Identify which cell holds the provided text, then report its (x, y) central coordinate. 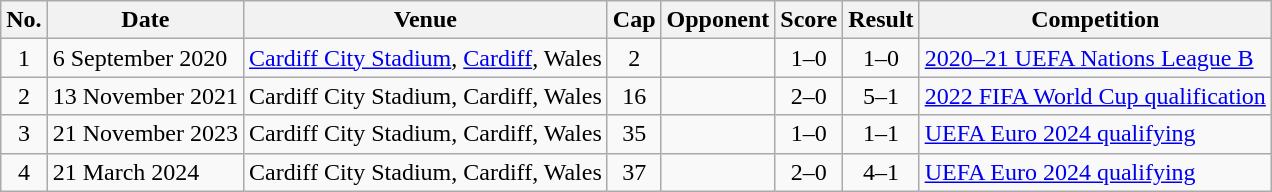
Date (145, 20)
21 November 2023 (145, 134)
2022 FIFA World Cup qualification (1095, 96)
Opponent (718, 20)
4 (24, 172)
Score (809, 20)
No. (24, 20)
3 (24, 134)
4–1 (881, 172)
1 (24, 58)
5–1 (881, 96)
35 (634, 134)
Cap (634, 20)
37 (634, 172)
Venue (426, 20)
1–1 (881, 134)
6 September 2020 (145, 58)
Competition (1095, 20)
Result (881, 20)
16 (634, 96)
2020–21 UEFA Nations League B (1095, 58)
13 November 2021 (145, 96)
21 March 2024 (145, 172)
